Identify which cell holds the provided text, then report its (x, y) central coordinate. 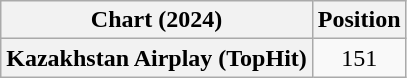
151 (359, 58)
Chart (2024) (157, 20)
Position (359, 20)
Kazakhstan Airplay (TopHit) (157, 58)
